Capture the cell that displays the provided text and extract its (x, y) central coordinate. 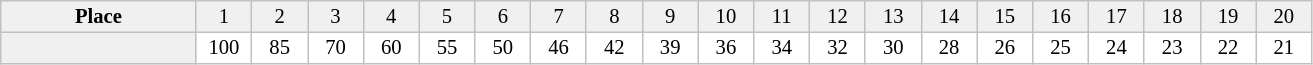
17 (1116, 16)
30 (893, 48)
7 (559, 16)
8 (614, 16)
1 (224, 16)
50 (503, 48)
25 (1061, 48)
26 (1005, 48)
22 (1228, 48)
12 (838, 16)
14 (949, 16)
24 (1116, 48)
42 (614, 48)
39 (670, 48)
70 (336, 48)
23 (1172, 48)
4 (391, 16)
28 (949, 48)
34 (782, 48)
Place (98, 16)
10 (726, 16)
36 (726, 48)
85 (280, 48)
21 (1284, 48)
16 (1061, 16)
100 (224, 48)
60 (391, 48)
55 (447, 48)
18 (1172, 16)
5 (447, 16)
2 (280, 16)
46 (559, 48)
11 (782, 16)
6 (503, 16)
19 (1228, 16)
20 (1284, 16)
9 (670, 16)
15 (1005, 16)
32 (838, 48)
13 (893, 16)
3 (336, 16)
